Search for the cell housing the specified text and yield its [x, y] center coordinate. 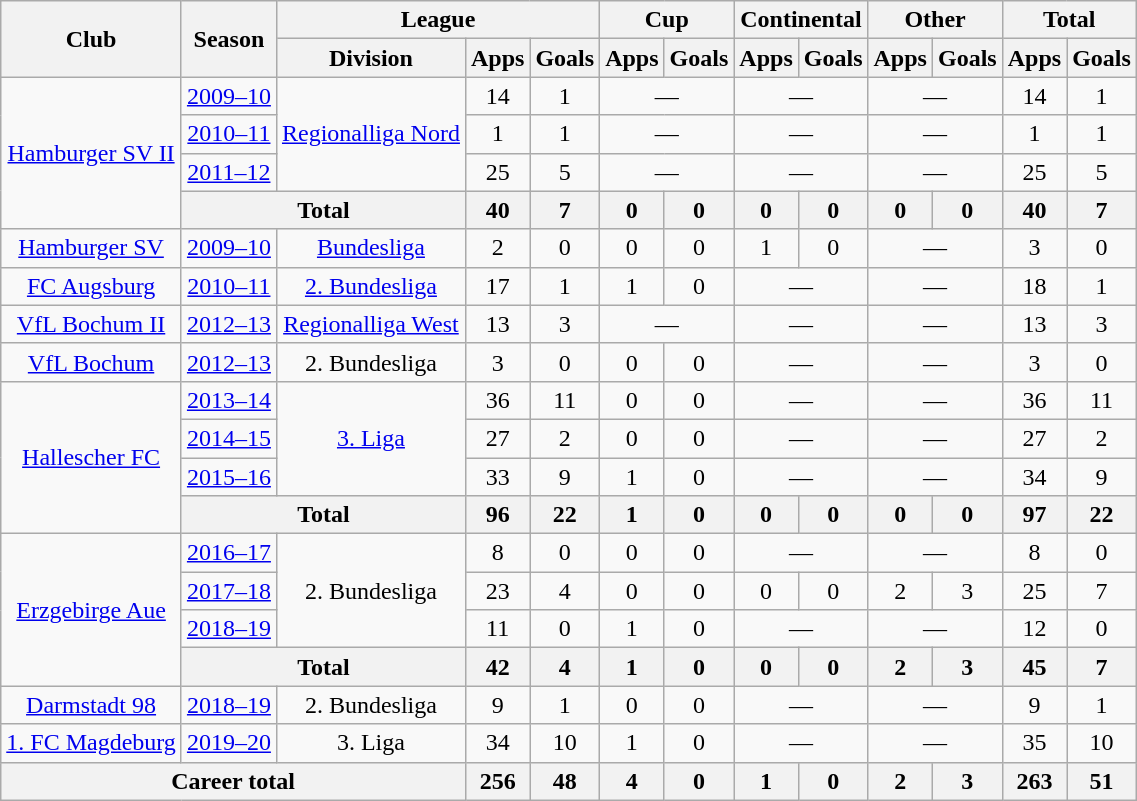
2017–18 [228, 591]
2011–12 [228, 172]
Regionalliga West [370, 324]
35 [1034, 743]
256 [497, 781]
2014–15 [228, 438]
2013–14 [228, 400]
Hamburger SV II [92, 153]
12 [1034, 629]
263 [1034, 781]
17 [497, 286]
Cup [667, 20]
23 [497, 591]
2015–16 [228, 477]
97 [1034, 515]
2016–17 [228, 553]
Bundesliga [370, 248]
League [438, 20]
96 [497, 515]
Other [935, 20]
Continental [801, 20]
48 [565, 781]
33 [497, 477]
VfL Bochum [92, 362]
VfL Bochum II [92, 324]
1. FC Magdeburg [92, 743]
45 [1034, 667]
18 [1034, 286]
Club [92, 39]
Career total [234, 781]
Erzgebirge Aue [92, 610]
Season [228, 39]
Hallescher FC [92, 457]
Regionalliga Nord [370, 134]
Division [370, 58]
FC Augsburg [92, 286]
51 [1102, 781]
2019–20 [228, 743]
42 [497, 667]
Darmstadt 98 [92, 705]
Hamburger SV [92, 248]
